From the cell containing the given text, extract its center point as (X, Y) coordinate. 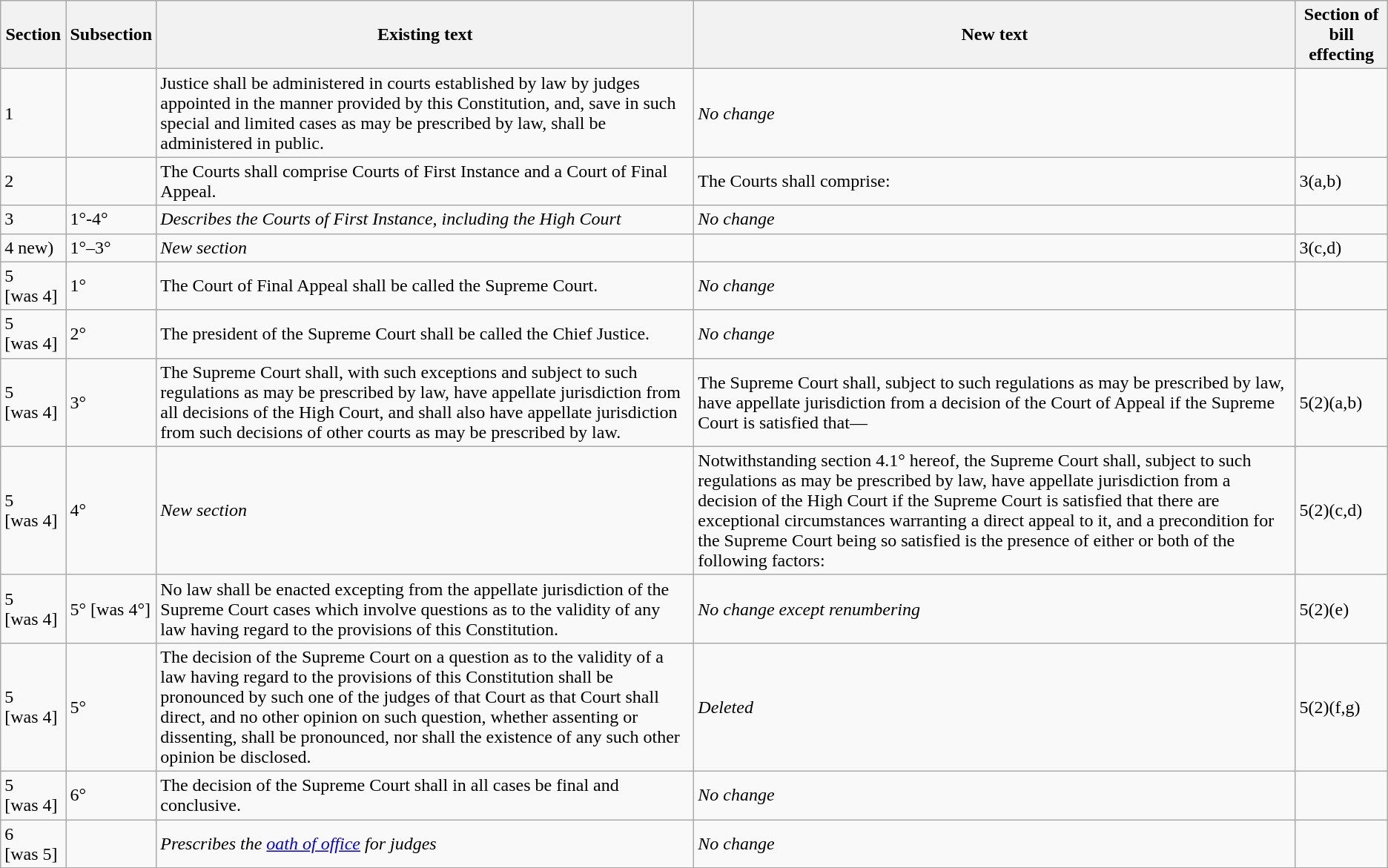
6° (111, 795)
5(2)(e) (1341, 609)
1°–3° (111, 248)
3 (33, 219)
2° (111, 334)
5(2)(f,g) (1341, 707)
Section of bill effecting (1341, 35)
1 (33, 113)
The Court of Final Appeal shall be called the Supreme Court. (426, 286)
4° (111, 510)
Section (33, 35)
3° (111, 402)
1° (111, 286)
The president of the Supreme Court shall be called the Chief Justice. (426, 334)
The Courts shall comprise: (995, 181)
New text (995, 35)
Existing text (426, 35)
3(c,d) (1341, 248)
No change except renumbering (995, 609)
5(2)(a,b) (1341, 402)
Prescribes the oath of office for judges (426, 844)
1°-4° (111, 219)
5(2)(c,d) (1341, 510)
4 new) (33, 248)
5° (111, 707)
The Courts shall comprise Courts of First Instance and a Court of Final Appeal. (426, 181)
Deleted (995, 707)
3(a,b) (1341, 181)
2 (33, 181)
The decision of the Supreme Court shall in all cases be final and conclusive. (426, 795)
6 [was 5] (33, 844)
Subsection (111, 35)
5° [was 4°] (111, 609)
Describes the Courts of First Instance, including the High Court (426, 219)
